Provide the [X, Y] coordinate of the cell's center where the given text is located.  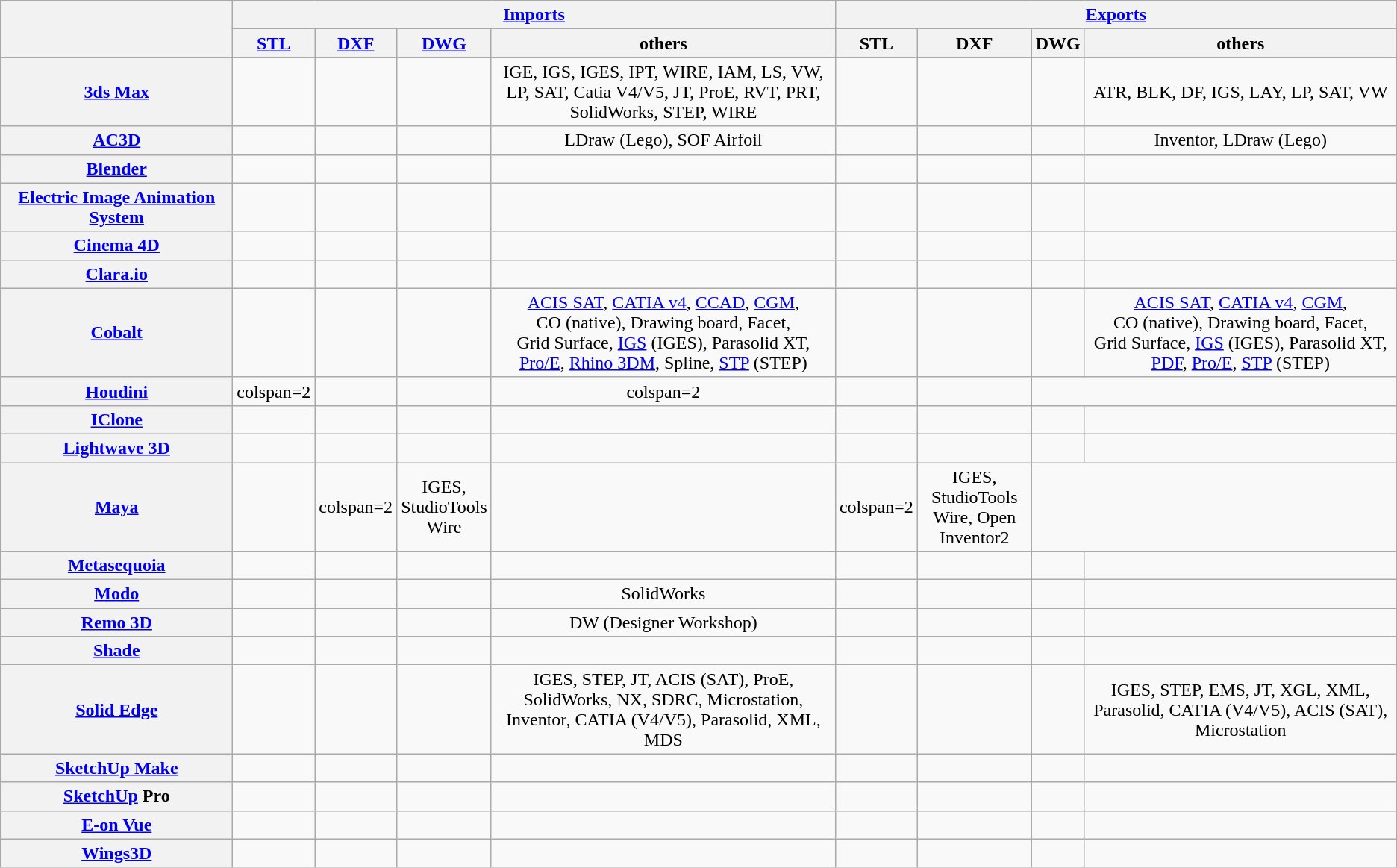
Solid Edge [116, 709]
Lightwave 3D [116, 448]
IClone [116, 419]
E-on Vue [116, 825]
IGES, StudioTools Wire [445, 508]
Inventor, LDraw (Lego) [1240, 140]
Cobalt [116, 333]
Metasequoia [116, 566]
Exports [1116, 15]
DW (Designer Workshop) [663, 622]
Houdini [116, 391]
SolidWorks [663, 594]
IGE, IGS, IGES, IPT, WIRE, IAM, LS, VW, LP, SAT, Catia V4/V5, JT, ProE, RVT, PRT, SolidWorks, STEP, WIRE [663, 92]
IGES, STEP, EMS, JT, XGL, XML, Parasolid, CATIA (V4/V5), ACIS (SAT), Microstation [1240, 709]
Blender [116, 169]
Wings3D [116, 853]
Clara.io [116, 274]
SketchUp Make [116, 768]
Electric Image Animation System [116, 207]
Remo 3D [116, 622]
ACIS SAT, CATIA v4, CCAD, CGM, CO (native), Drawing board, Facet, Grid Surface, IGS (IGES), Parasolid XT, Pro/E, Rhino 3DM, Spline, STP (STEP) [663, 333]
3ds Max [116, 92]
ACIS SAT, CATIA v4, CGM, CO (native), Drawing board, Facet, Grid Surface, IGS (IGES), Parasolid XT, PDF, Pro/E, STP (STEP) [1240, 333]
Imports [534, 15]
IGES, StudioTools Wire, Open Inventor2 [975, 508]
Maya [116, 508]
Cinema 4D [116, 246]
LDraw (Lego), SOF Airfoil [663, 140]
SketchUp Pro [116, 796]
IGES, STEP, JT, ACIS (SAT), ProE, SolidWorks, NX, SDRC, Microstation, Inventor, CATIA (V4/V5), Parasolid, XML, MDS [663, 709]
ATR, BLK, DF, IGS, LAY, LP, SAT, VW [1240, 92]
AC3D [116, 140]
Modo [116, 594]
Shade [116, 651]
